For the text-containing cell, return its midpoint in [x, y] coordinate format. 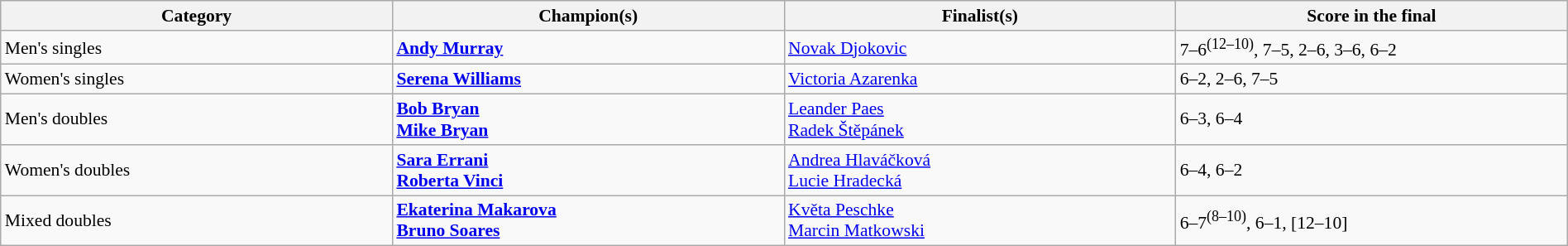
Novak Djokovic [980, 48]
Mixed doubles [197, 220]
Women's doubles [197, 171]
Andrea Hlaváčková Lucie Hradecká [980, 171]
Champion(s) [588, 16]
Finalist(s) [980, 16]
Serena Williams [588, 80]
Květa Peschke Marcin Matkowski [980, 220]
6–7(8–10), 6–1, [12–10] [1372, 220]
Bob Bryan Mike Bryan [588, 119]
6–3, 6–4 [1372, 119]
Men's doubles [197, 119]
Leander Paes Radek Štěpánek [980, 119]
Andy Murray [588, 48]
7–6(12–10), 7–5, 2–6, 3–6, 6–2 [1372, 48]
Victoria Azarenka [980, 80]
Category [197, 16]
6–2, 2–6, 7–5 [1372, 80]
Women's singles [197, 80]
Score in the final [1372, 16]
6–4, 6–2 [1372, 171]
Ekaterina Makarova Bruno Soares [588, 220]
Sara Errani Roberta Vinci [588, 171]
Men's singles [197, 48]
